Detect which cell encompasses the target text, then output its (X, Y) center coordinate. 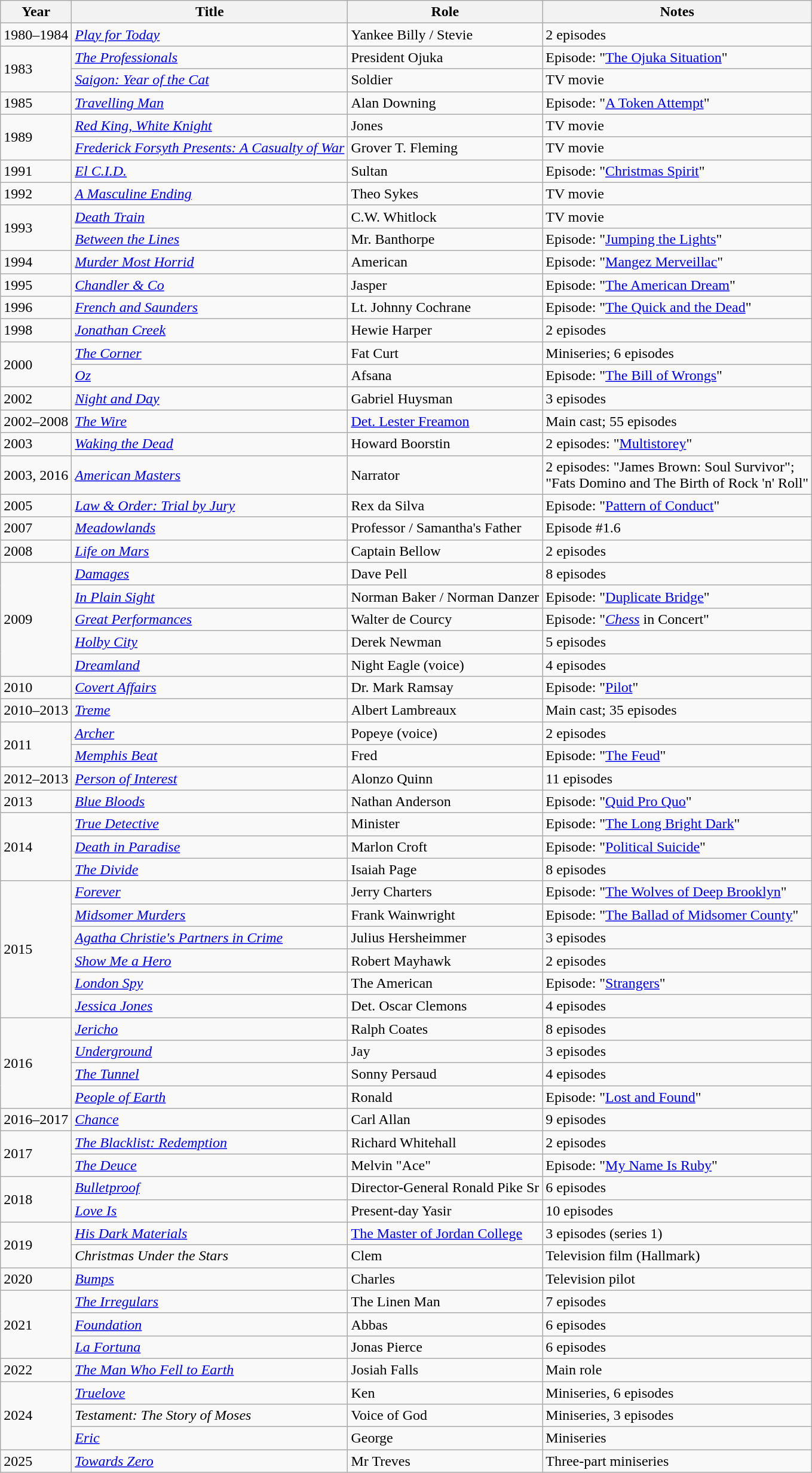
2002–2008 (36, 421)
Treme (210, 711)
Norman Baker / Norman Danzer (445, 596)
Episode: "Duplicate Bridge" (678, 596)
Director-General Ronald Pike Sr (445, 1188)
Episode: "Chess in Concert" (678, 619)
Fat Curt (445, 353)
True Detective (210, 824)
Miniseries (678, 1438)
1998 (36, 330)
2020 (36, 1279)
Oz (210, 376)
Richard Whitehall (445, 1143)
His Dark Materials (210, 1233)
Fred (445, 756)
Agatha Christie's Partners in Crime (210, 938)
Det. Lester Freamon (445, 421)
2 episodes: "Multistorey" (678, 444)
The Master of Jordan College (445, 1233)
Jasper (445, 285)
Det. Oscar Clemons (445, 1006)
Title (210, 12)
Episode: "Mangez Merveillac" (678, 262)
Episode: "The Feud" (678, 756)
2000 (36, 365)
People of Earth (210, 1097)
London Spy (210, 983)
The Corner (210, 353)
Melvin "Ace" (445, 1165)
Charles (445, 1279)
Blue Bloods (210, 801)
9 episodes (678, 1120)
7 episodes (678, 1301)
Main role (678, 1370)
Minister (445, 824)
Meadowlands (210, 528)
10 episodes (678, 1211)
President Ojuka (445, 57)
Christmas Under the Stars (210, 1256)
American Masters (210, 474)
Archer (210, 733)
Rex da Silva (445, 506)
2003, 2016 (36, 474)
Jay (445, 1052)
Abbas (445, 1324)
Episode: "The Ballad of Midsomer County" (678, 915)
Truelove (210, 1393)
2011 (36, 745)
Episode #1.6 (678, 528)
Popeye (voice) (445, 733)
2025 (36, 1461)
Josiah Falls (445, 1370)
Forever (210, 892)
Voice of God (445, 1416)
Clem (445, 1256)
Episode: "Jumping the Lights" (678, 239)
Howard Boorstin (445, 444)
Main cast; 55 episodes (678, 421)
Episode: "Pattern of Conduct" (678, 506)
2009 (36, 619)
Foundation (210, 1324)
2005 (36, 506)
Robert Mayhawk (445, 960)
American (445, 262)
El C.I.D. (210, 171)
The Divide (210, 869)
Professor / Samantha's Father (445, 528)
The Linen Man (445, 1301)
Episode: "Political Suicide" (678, 847)
Derek Newman (445, 642)
Alan Downing (445, 103)
French and Saunders (210, 308)
Miniseries; 6 episodes (678, 353)
Chandler & Co (210, 285)
Eric (210, 1438)
Theo Sykes (445, 194)
2015 (36, 949)
1993 (36, 228)
Episode: "The American Dream" (678, 285)
2016–2017 (36, 1120)
Ken (445, 1393)
2017 (36, 1154)
Towards Zero (210, 1461)
Grover T. Fleming (445, 148)
Episode: "The Long Bright Dark" (678, 824)
Covert Affairs (210, 688)
11 episodes (678, 779)
Bumps (210, 1279)
1989 (36, 137)
A Masculine Ending (210, 194)
The Blacklist: Redemption (210, 1143)
Person of Interest (210, 779)
2008 (36, 551)
Present-day Yasir (445, 1211)
2014 (36, 847)
Frank Wainwright (445, 915)
Mr Treves (445, 1461)
Underground (210, 1052)
3 episodes (series 1) (678, 1233)
2010 (36, 688)
Love Is (210, 1211)
Miniseries, 3 episodes (678, 1416)
The Deuce (210, 1165)
Captain Bellow (445, 551)
Jessica Jones (210, 1006)
Alonzo Quinn (445, 779)
2003 (36, 444)
Episode: "Quid Pro Quo" (678, 801)
Role (445, 12)
The American (445, 983)
Frederick Forsyth Presents: A Casualty of War (210, 148)
George (445, 1438)
Sultan (445, 171)
Travelling Man (210, 103)
Episode: "My Name Is Ruby" (678, 1165)
Year (36, 12)
Life on Mars (210, 551)
Testament: The Story of Moses (210, 1416)
Night Eagle (voice) (445, 665)
Play for Today (210, 35)
Episode: "A Token Attempt" (678, 103)
Episode: "Pilot" (678, 688)
2024 (36, 1416)
Episode: "The Bill of Wrongs" (678, 376)
Damages (210, 574)
1994 (36, 262)
Jericho (210, 1028)
2 episodes: "James Brown: Soul Survivor";"Fats Domino and The Birth of Rock 'n' Roll" (678, 474)
The Man Who Fell to Earth (210, 1370)
Show Me a Hero (210, 960)
Jonathan Creek (210, 330)
Main cast; 35 episodes (678, 711)
Red King, White Knight (210, 125)
Episode: "The Wolves of Deep Brooklyn" (678, 892)
Murder Most Horrid (210, 262)
Albert Lambreaux (445, 711)
1995 (36, 285)
Sonny Persaud (445, 1074)
Between the Lines (210, 239)
Lt. Johnny Cochrane (445, 308)
2019 (36, 1245)
Three-part miniseries (678, 1461)
2007 (36, 528)
Midsomer Murders (210, 915)
2012–2013 (36, 779)
Dave Pell (445, 574)
Mr. Banthorpe (445, 239)
2021 (36, 1324)
2010–2013 (36, 711)
Hewie Harper (445, 330)
The Wire (210, 421)
2002 (36, 399)
1983 (36, 69)
Isaiah Page (445, 869)
In Plain Sight (210, 596)
Marlon Croft (445, 847)
2022 (36, 1370)
Carl Allan (445, 1120)
Law & Order: Trial by Jury (210, 506)
Jonas Pierce (445, 1347)
Jones (445, 125)
Julius Hersheimmer (445, 938)
Episode: "Christmas Spirit" (678, 171)
1985 (36, 103)
Gabriel Huysman (445, 399)
2016 (36, 1062)
C.W. Whitlock (445, 216)
The Tunnel (210, 1074)
Death in Paradise (210, 847)
Walter de Courcy (445, 619)
2018 (36, 1199)
The Irregulars (210, 1301)
Jerry Charters (445, 892)
2013 (36, 801)
Afsana (445, 376)
Yankee Billy / Stevie (445, 35)
1992 (36, 194)
Saigon: Year of the Cat (210, 80)
Episode: "Lost and Found" (678, 1097)
Nathan Anderson (445, 801)
1980–1984 (36, 35)
1991 (36, 171)
Episode: "The Quick and the Dead" (678, 308)
Episode: "Strangers" (678, 983)
Great Performances (210, 619)
Miniseries, 6 episodes (678, 1393)
Soldier (445, 80)
La Fortuna (210, 1347)
The Professionals (210, 57)
Death Train (210, 216)
Ronald (445, 1097)
Episode: "The Ojuka Situation" (678, 57)
Television pilot (678, 1279)
Dr. Mark Ramsay (445, 688)
Dreamland (210, 665)
Narrator (445, 474)
Holby City (210, 642)
1996 (36, 308)
5 episodes (678, 642)
Waking the Dead (210, 444)
Night and Day (210, 399)
Ralph Coates (445, 1028)
Chance (210, 1120)
Bulletproof (210, 1188)
Notes (678, 12)
Memphis Beat (210, 756)
Television film (Hallmark) (678, 1256)
